Output the (x, y) coordinate of the center of the cell containing the given text.  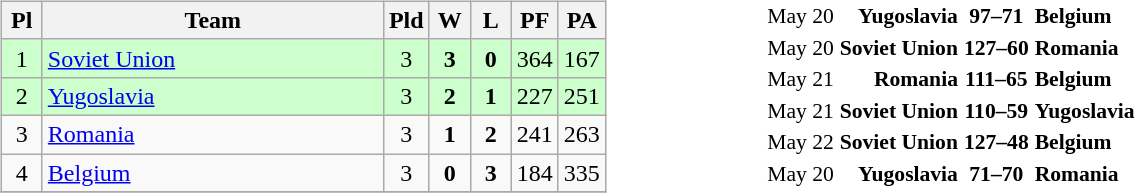
111–65 (996, 79)
127–60 (996, 47)
184 (534, 173)
71–70 (996, 173)
167 (582, 58)
110–59 (996, 110)
Belgium (212, 173)
PA (582, 20)
263 (582, 134)
Pld (406, 20)
L (490, 20)
251 (582, 96)
Pl (22, 20)
97–71 (996, 16)
364 (534, 58)
127–48 (996, 142)
PF (534, 20)
W (450, 20)
335 (582, 173)
227 (534, 96)
4 (22, 173)
May 22 (801, 142)
241 (534, 134)
Team (212, 20)
